Output the (x, y) coordinate of the center of the cell containing the given text.  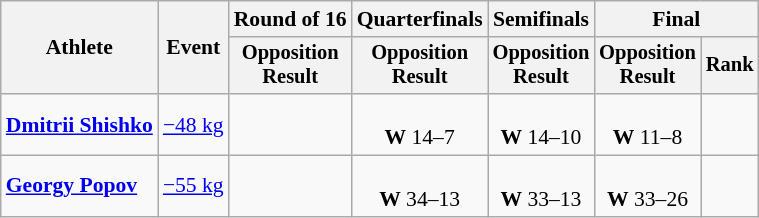
Quarterfinals (420, 19)
W 14–10 (542, 124)
Athlete (80, 48)
W 11–8 (648, 124)
W 33–13 (542, 186)
Rank (730, 66)
−55 kg (194, 186)
W 33–26 (648, 186)
Dmitrii Shishko (80, 124)
Final (676, 19)
W 34–13 (420, 186)
Semifinals (542, 19)
W 14–7 (420, 124)
Round of 16 (290, 19)
Event (194, 48)
Georgy Popov (80, 186)
−48 kg (194, 124)
